Scan for the cell matching the given text and deliver its [x, y] coordinate at center. 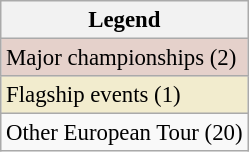
Major championships (2) [124, 58]
Other European Tour (20) [124, 133]
Flagship events (1) [124, 95]
Legend [124, 20]
